Detect which cell encompasses the target text, then output its [X, Y] center coordinate. 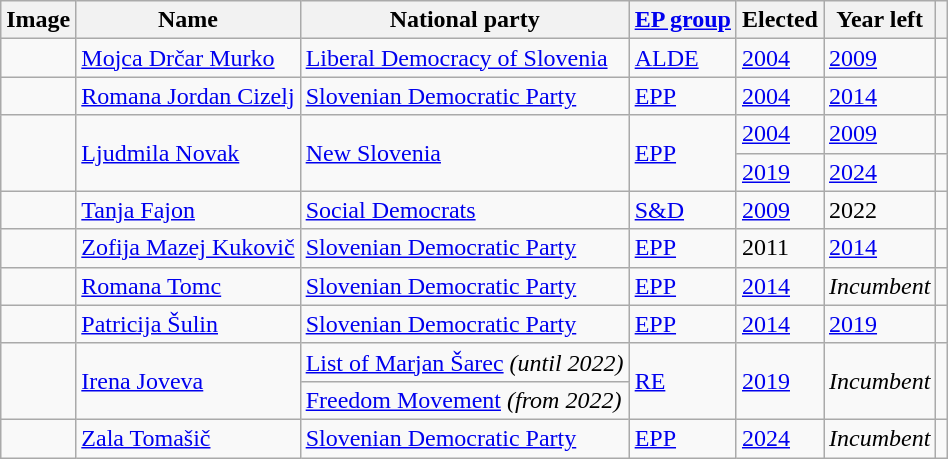
Social Democrats [464, 210]
2022 [880, 210]
List of Marjan Šarec (until 2022) [464, 362]
Liberal Democracy of Slovenia [464, 58]
Zofija Mazej Kukovič [188, 248]
Name [188, 20]
Zala Tomašič [188, 438]
Elected [780, 20]
Ljudmila Novak [188, 153]
National party [464, 20]
Romana Tomc [188, 286]
Mojca Drčar Murko [188, 58]
S&D [682, 210]
ALDE [682, 58]
Irena Joveva [188, 381]
EP group [682, 20]
Year left [880, 20]
Patricija Šulin [188, 324]
Romana Jordan Cizelj [188, 96]
Tanja Fajon [188, 210]
RE [682, 381]
Image [38, 20]
Freedom Movement (from 2022) [464, 400]
New Slovenia [464, 153]
2011 [780, 248]
